Output the (X, Y) coordinate of the center of the cell containing the given text.  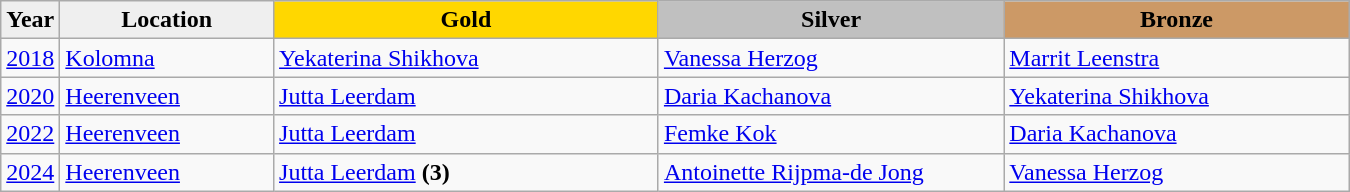
Bronze (1176, 20)
Silver (830, 20)
Location (167, 20)
Year (30, 20)
Antoinette Rijpma-de Jong (830, 172)
2024 (30, 172)
2022 (30, 134)
2020 (30, 96)
Marrit Leenstra (1176, 58)
Jutta Leerdam (3) (466, 172)
Kolomna (167, 58)
Gold (466, 20)
2018 (30, 58)
Femke Kok (830, 134)
